Determine the [X, Y] coordinate at the center of the cell enclosing the given text.  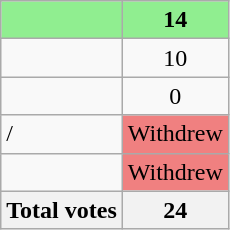
/ [62, 134]
0 [175, 96]
Total votes [62, 210]
24 [175, 210]
10 [175, 58]
14 [175, 20]
